Return the [X, Y] coordinate for the center point of the cell that contains the specified text.  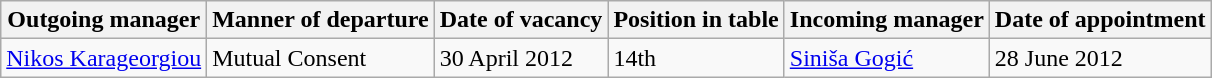
Position in table [696, 20]
14th [696, 58]
Outgoing manager [104, 20]
Date of appointment [1100, 20]
Date of vacancy [521, 20]
Mutual Consent [320, 58]
Manner of departure [320, 20]
Siniša Gogić [886, 58]
28 June 2012 [1100, 58]
Nikos Karageorgiou [104, 58]
30 April 2012 [521, 58]
Incoming manager [886, 20]
